Locate the cell with the specified text and output its (x, y) center coordinate. 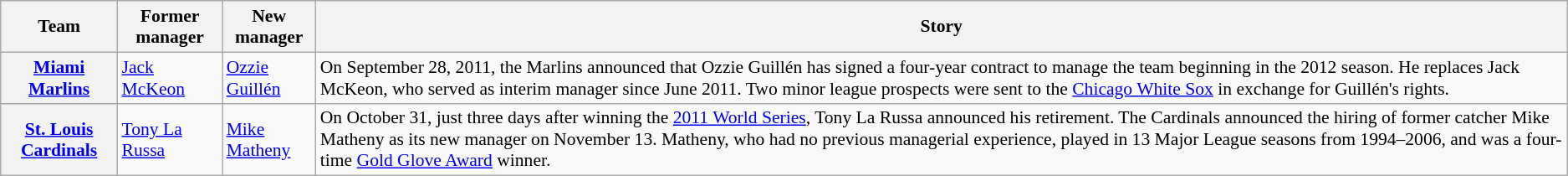
St. Louis Cardinals (59, 139)
Story (942, 27)
Miami Marlins (59, 77)
Former manager (169, 27)
Team (59, 27)
Tony La Russa (169, 139)
Jack McKeon (169, 77)
New manager (269, 27)
Ozzie Guillén (269, 77)
Mike Matheny (269, 139)
